Determine the (X, Y) coordinate at the center of the cell enclosing the given text.  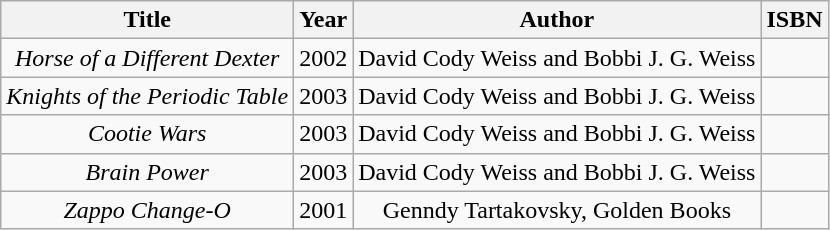
Cootie Wars (148, 134)
Zappo Change-O (148, 210)
ISBN (794, 20)
Author (557, 20)
Genndy Tartakovsky, Golden Books (557, 210)
2002 (324, 58)
Knights of the Periodic Table (148, 96)
Title (148, 20)
Year (324, 20)
2001 (324, 210)
Horse of a Different Dexter (148, 58)
Brain Power (148, 172)
